Return the [X, Y] coordinate for the center point of the cell that contains the specified text.  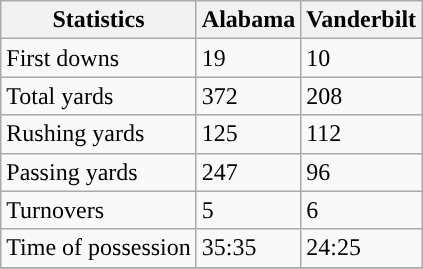
5 [248, 210]
First downs [99, 58]
372 [248, 96]
112 [362, 134]
35:35 [248, 248]
Time of possession [99, 248]
125 [248, 134]
Alabama [248, 20]
Vanderbilt [362, 20]
247 [248, 172]
24:25 [362, 248]
96 [362, 172]
Total yards [99, 96]
10 [362, 58]
208 [362, 96]
Rushing yards [99, 134]
Passing yards [99, 172]
19 [248, 58]
Turnovers [99, 210]
6 [362, 210]
Statistics [99, 20]
